Return the [x, y] coordinate for the center point of the cell that contains the specified text.  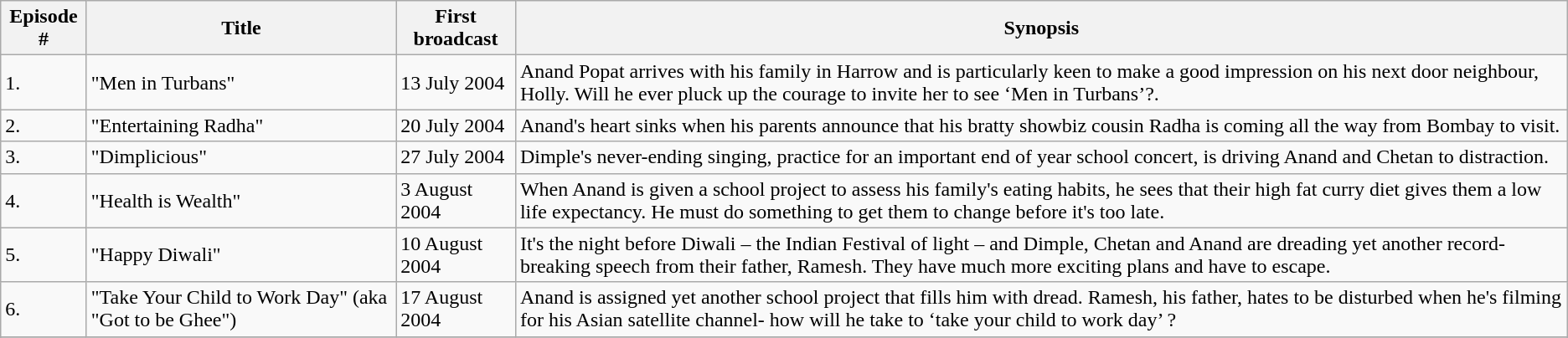
2. [44, 125]
Synopsis [1041, 28]
First broadcast [456, 28]
3. [44, 157]
13 July 2004 [456, 82]
5. [44, 254]
6. [44, 310]
Dimple's never-ending singing, practice for an important end of year school concert, is driving Anand and Chetan to distraction. [1041, 157]
17 August 2004 [456, 310]
20 July 2004 [456, 125]
27 July 2004 [456, 157]
"Health is Wealth" [241, 201]
Episode # [44, 28]
"Entertaining Radha" [241, 125]
"Happy Diwali" [241, 254]
1. [44, 82]
Anand's heart sinks when his parents announce that his bratty showbiz cousin Radha is coming all the way from Bombay to visit. [1041, 125]
3 August 2004 [456, 201]
10 August 2004 [456, 254]
"Dimplicious" [241, 157]
"Take Your Child to Work Day" (aka "Got to be Ghee") [241, 310]
"Men in Turbans" [241, 82]
4. [44, 201]
Title [241, 28]
